Search for the cell housing the specified text and yield its (X, Y) center coordinate. 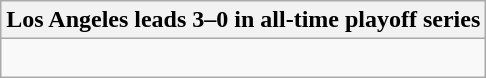
Los Angeles leads 3–0 in all-time playoff series (244, 20)
